Capture the cell that displays the provided text and extract its (X, Y) central coordinate. 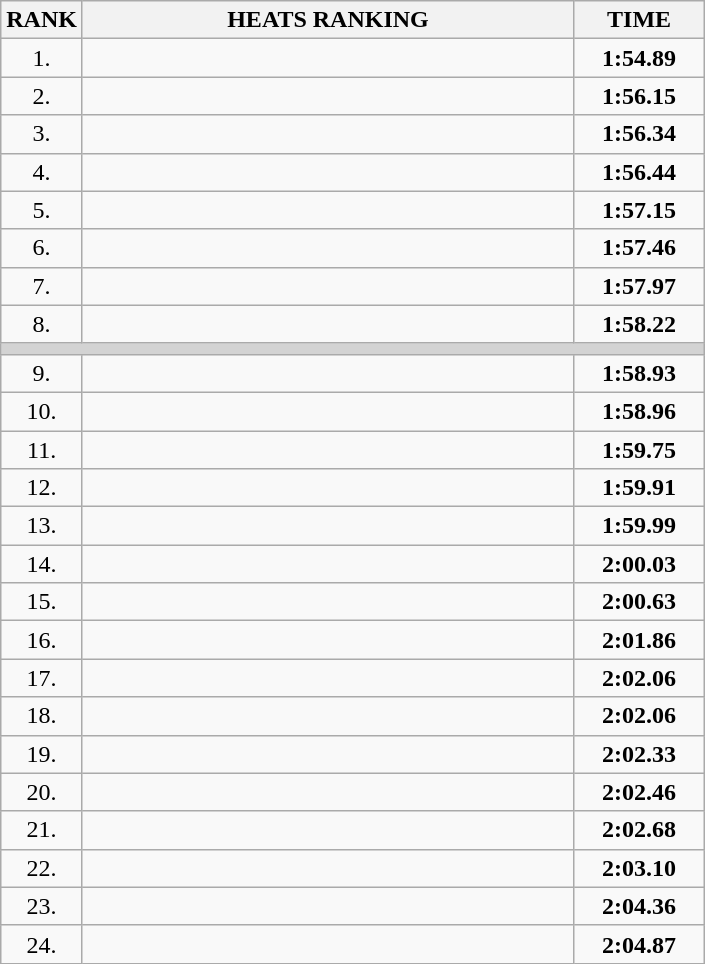
2:00.03 (640, 564)
1:58.93 (640, 373)
19. (42, 754)
1:58.22 (640, 324)
HEATS RANKING (328, 20)
2:02.68 (640, 830)
24. (42, 944)
1:57.97 (640, 286)
2:00.63 (640, 602)
TIME (640, 20)
2:01.86 (640, 640)
2:04.36 (640, 906)
20. (42, 792)
21. (42, 830)
13. (42, 526)
RANK (42, 20)
10. (42, 411)
12. (42, 488)
5. (42, 210)
16. (42, 640)
4. (42, 172)
1. (42, 58)
1:59.75 (640, 449)
6. (42, 248)
1:56.15 (640, 96)
2. (42, 96)
2:02.46 (640, 792)
9. (42, 373)
1:54.89 (640, 58)
2:02.33 (640, 754)
18. (42, 716)
8. (42, 324)
1:57.46 (640, 248)
1:56.34 (640, 134)
3. (42, 134)
1:56.44 (640, 172)
2:03.10 (640, 868)
2:04.87 (640, 944)
1:59.99 (640, 526)
23. (42, 906)
1:58.96 (640, 411)
7. (42, 286)
22. (42, 868)
1:57.15 (640, 210)
14. (42, 564)
17. (42, 678)
11. (42, 449)
1:59.91 (640, 488)
15. (42, 602)
